Output the [x, y] coordinate of the center of the cell containing the given text.  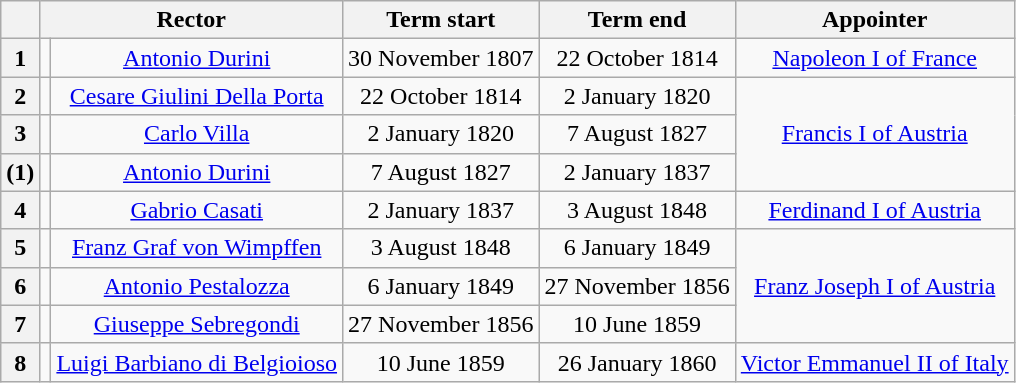
Term start [441, 20]
Luigi Barbiano di Belgioioso [197, 362]
Gabrio Casati [197, 210]
Antonio Pestalozza [197, 286]
(1) [20, 172]
Francis I of Austria [874, 134]
Victor Emmanuel II of Italy [874, 362]
7 [20, 324]
Franz Joseph I of Austria [874, 286]
26 January 1860 [637, 362]
2 [20, 96]
Appointer [874, 20]
30 November 1807 [441, 58]
3 [20, 134]
Cesare Giulini Della Porta [197, 96]
Giuseppe Sebregondi [197, 324]
Napoleon I of France [874, 58]
Rector [192, 20]
Ferdinand I of Austria [874, 210]
4 [20, 210]
Term end [637, 20]
8 [20, 362]
Carlo Villa [197, 134]
5 [20, 248]
Franz Graf von Wimpffen [197, 248]
6 [20, 286]
1 [20, 58]
